Extract the (x, y) coordinate from the center of the cell holding the provided text.  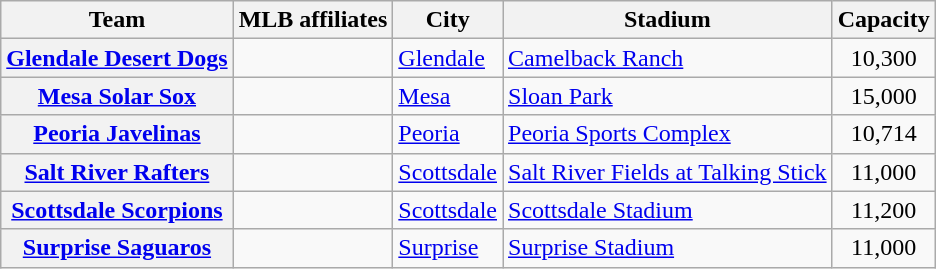
Team (117, 20)
Glendale (448, 58)
Capacity (884, 20)
Peoria Javelinas (117, 134)
Peoria (448, 134)
Surprise (448, 248)
Mesa Solar Sox (117, 96)
Surprise Stadium (668, 248)
Salt River Fields at Talking Stick (668, 172)
10,714 (884, 134)
MLB affiliates (313, 20)
Scottsdale Stadium (668, 210)
City (448, 20)
11,200 (884, 210)
Surprise Saguaros (117, 248)
Salt River Rafters (117, 172)
Scottsdale Scorpions (117, 210)
10,300 (884, 58)
15,000 (884, 96)
Camelback Ranch (668, 58)
Stadium (668, 20)
Sloan Park (668, 96)
Peoria Sports Complex (668, 134)
Mesa (448, 96)
Glendale Desert Dogs (117, 58)
